Return [x, y] of the center of cell containing provided text 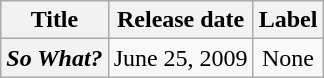
June 25, 2009 [180, 58]
None [288, 58]
Release date [180, 20]
Label [288, 20]
So What? [54, 58]
Title [54, 20]
